Scan for the cell matching the given text and deliver its (x, y) coordinate at center. 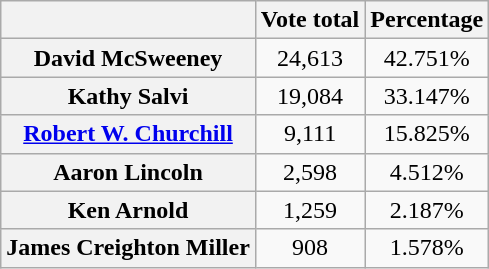
Ken Arnold (128, 210)
15.825% (427, 134)
33.147% (427, 96)
Percentage (427, 20)
24,613 (310, 58)
908 (310, 248)
2,598 (310, 172)
4.512% (427, 172)
James Creighton Miller (128, 248)
Aaron Lincoln (128, 172)
Kathy Salvi (128, 96)
David McSweeney (128, 58)
Robert W. Churchill (128, 134)
1,259 (310, 210)
1.578% (427, 248)
42.751% (427, 58)
Vote total (310, 20)
9,111 (310, 134)
19,084 (310, 96)
2.187% (427, 210)
